Pinpoint the cell where the given text exists, returning its (X, Y) midpoint coordinate. 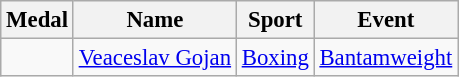
Medal (38, 20)
Sport (275, 20)
Event (386, 20)
Name (154, 20)
Veaceslav Gojan (154, 58)
Boxing (275, 58)
Bantamweight (386, 58)
